Extract the (x, y) coordinate from the center of the cell holding the provided text.  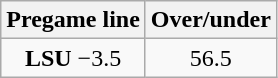
Pregame line (74, 20)
Over/under (210, 20)
56.5 (210, 58)
LSU −3.5 (74, 58)
